From the cell containing the given text, extract its center point as [x, y] coordinate. 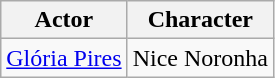
Actor [64, 20]
Character [200, 20]
Nice Noronha [200, 58]
Glória Pires [64, 58]
